Find where the given text appears and provide that cell's center as (X, Y) coordinate. 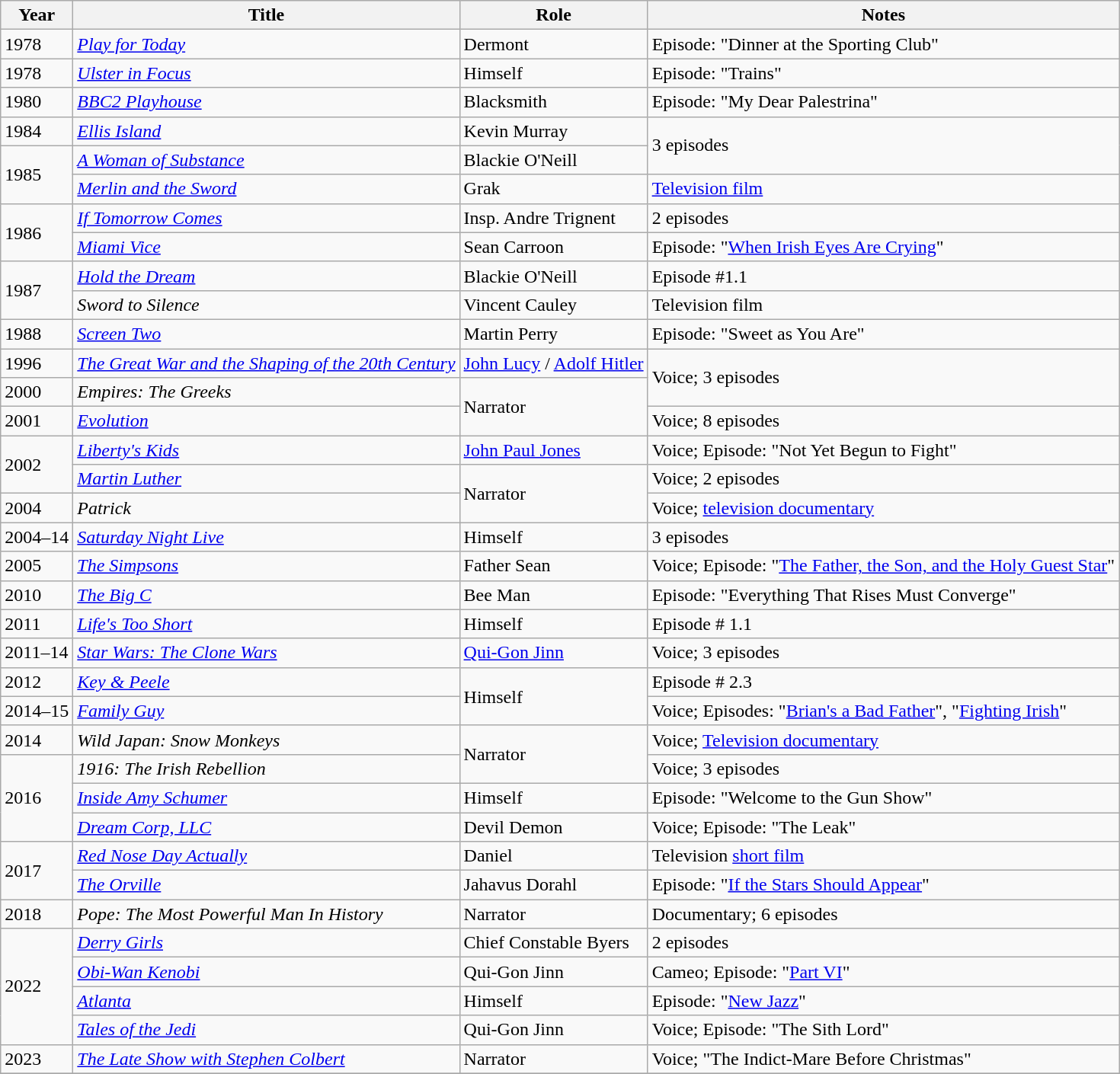
Voice; "The Indict-Mare Before Christmas" (883, 1059)
Cameo; Episode: "Part VI" (883, 972)
Episode # 2.3 (883, 682)
1980 (37, 102)
Sean Carroon (553, 247)
Tales of the Jedi (267, 1030)
Episode: "Welcome to the Gun Show" (883, 798)
2011–14 (37, 653)
1988 (37, 334)
Obi-Wan Kenobi (267, 972)
Title (267, 15)
Voice; 8 episodes (883, 421)
Martin Luther (267, 479)
Voice; television documentary (883, 508)
2022 (37, 986)
If Tomorrow Comes (267, 218)
2010 (37, 595)
2002 (37, 465)
2005 (37, 566)
Family Guy (267, 711)
Evolution (267, 421)
Notes (883, 15)
Derry Girls (267, 943)
2014 (37, 740)
Kevin Murray (553, 131)
Episode # 1.1 (883, 624)
2000 (37, 392)
The Great War and the Shaping of the 20th Century (267, 363)
Wild Japan: Snow Monkeys (267, 740)
1916: The Irish Rebellion (267, 769)
Episode #1.1 (883, 276)
A Woman of Substance (267, 160)
Episode: "New Jazz" (883, 1001)
Voice; Episode: "The Father, the Son, and the Holy Guest Star" (883, 566)
Life's Too Short (267, 624)
Episode: "When Irish Eyes Are Crying" (883, 247)
Pope: The Most Powerful Man In History (267, 914)
1986 (37, 232)
The Big C (267, 595)
Ulster in Focus (267, 73)
Liberty's Kids (267, 450)
Voice; Episode: "The Sith Lord" (883, 1030)
Red Nose Day Actually (267, 856)
The Simpsons (267, 566)
Star Wars: The Clone Wars (267, 653)
Atlanta (267, 1001)
2001 (37, 421)
2012 (37, 682)
Episode: "Dinner at the Sporting Club" (883, 44)
1985 (37, 174)
Father Sean (553, 566)
Empires: The Greeks (267, 392)
Episode: "Sweet as You Are" (883, 334)
Jahavus Dorahl (553, 885)
Blacksmith (553, 102)
John Lucy / Adolf Hitler (553, 363)
1987 (37, 290)
Voice; Episode: "Not Yet Begun to Fight" (883, 450)
Sword to Silence (267, 305)
Devil Demon (553, 826)
2014–15 (37, 711)
Grak (553, 189)
Saturday Night Live (267, 537)
Play for Today (267, 44)
Dermont (553, 44)
Television short film (883, 856)
Year (37, 15)
Episode: "Everything That Rises Must Converge" (883, 595)
Patrick (267, 508)
2011 (37, 624)
Bee Man (553, 595)
Voice; Episode: "The Leak" (883, 826)
Merlin and the Sword (267, 189)
The Orville (267, 885)
Dream Corp, LLC (267, 826)
Episode: "If the Stars Should Appear" (883, 885)
Ellis Island (267, 131)
Inside Amy Schumer (267, 798)
2023 (37, 1059)
Voice; Episodes: "Brian's a Bad Father", "Fighting Irish" (883, 711)
2017 (37, 871)
Screen Two (267, 334)
1984 (37, 131)
Voice; Television documentary (883, 740)
Key & Peele (267, 682)
Hold the Dream (267, 276)
Vincent Cauley (553, 305)
Daniel (553, 856)
John Paul Jones (553, 450)
BBC2 Playhouse (267, 102)
Voice; 2 episodes (883, 479)
2016 (37, 798)
Documentary; 6 episodes (883, 914)
Role (553, 15)
The Late Show with Stephen Colbert (267, 1059)
Episode: "My Dear Palestrina" (883, 102)
Chief Constable Byers (553, 943)
Martin Perry (553, 334)
Miami Vice (267, 247)
2004 (37, 508)
2004–14 (37, 537)
Insp. Andre Trignent (553, 218)
2018 (37, 914)
1996 (37, 363)
Episode: "Trains" (883, 73)
